From the cell containing the given text, extract its center point as [X, Y] coordinate. 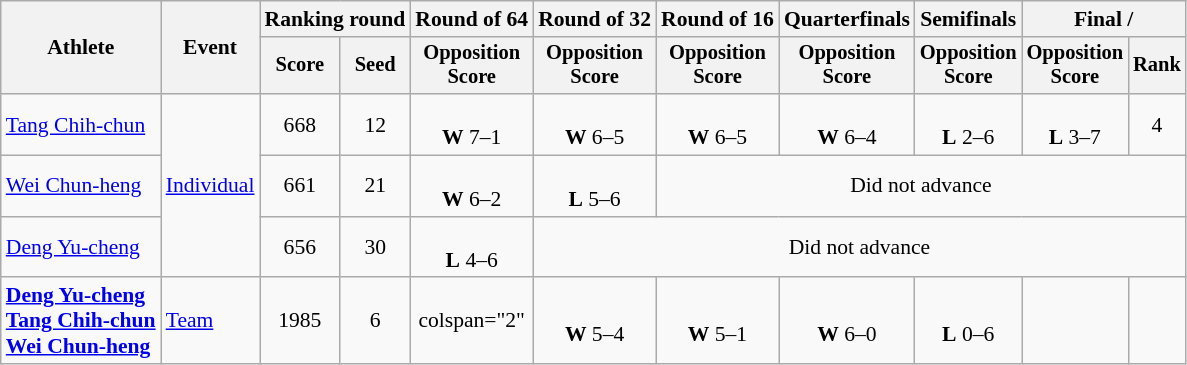
colspan="2" [472, 322]
Quarterfinals [847, 19]
Ranking round [336, 19]
L 4–6 [472, 248]
1985 [300, 322]
Team [210, 322]
Round of 32 [594, 19]
L 5–6 [594, 186]
Wei Chun-heng [81, 186]
Final / [1104, 19]
Individual [210, 186]
W 6–2 [472, 186]
W 5–1 [718, 322]
Deng Yu-chengTang Chih-chunWei Chun-heng [81, 322]
Athlete [81, 48]
Event [210, 48]
668 [300, 124]
Tang Chih-chun [81, 124]
4 [1157, 124]
W 6–4 [847, 124]
L 2–6 [968, 124]
L 3–7 [1076, 124]
Seed [375, 66]
W 5–4 [594, 322]
W 7–1 [472, 124]
656 [300, 248]
Semifinals [968, 19]
12 [375, 124]
W 6–0 [847, 322]
L 0–6 [968, 322]
Rank [1157, 66]
661 [300, 186]
Score [300, 66]
6 [375, 322]
Round of 64 [472, 19]
Round of 16 [718, 19]
21 [375, 186]
Deng Yu-cheng [81, 248]
30 [375, 248]
